Scan for the cell matching the given text and deliver its [x, y] coordinate at center. 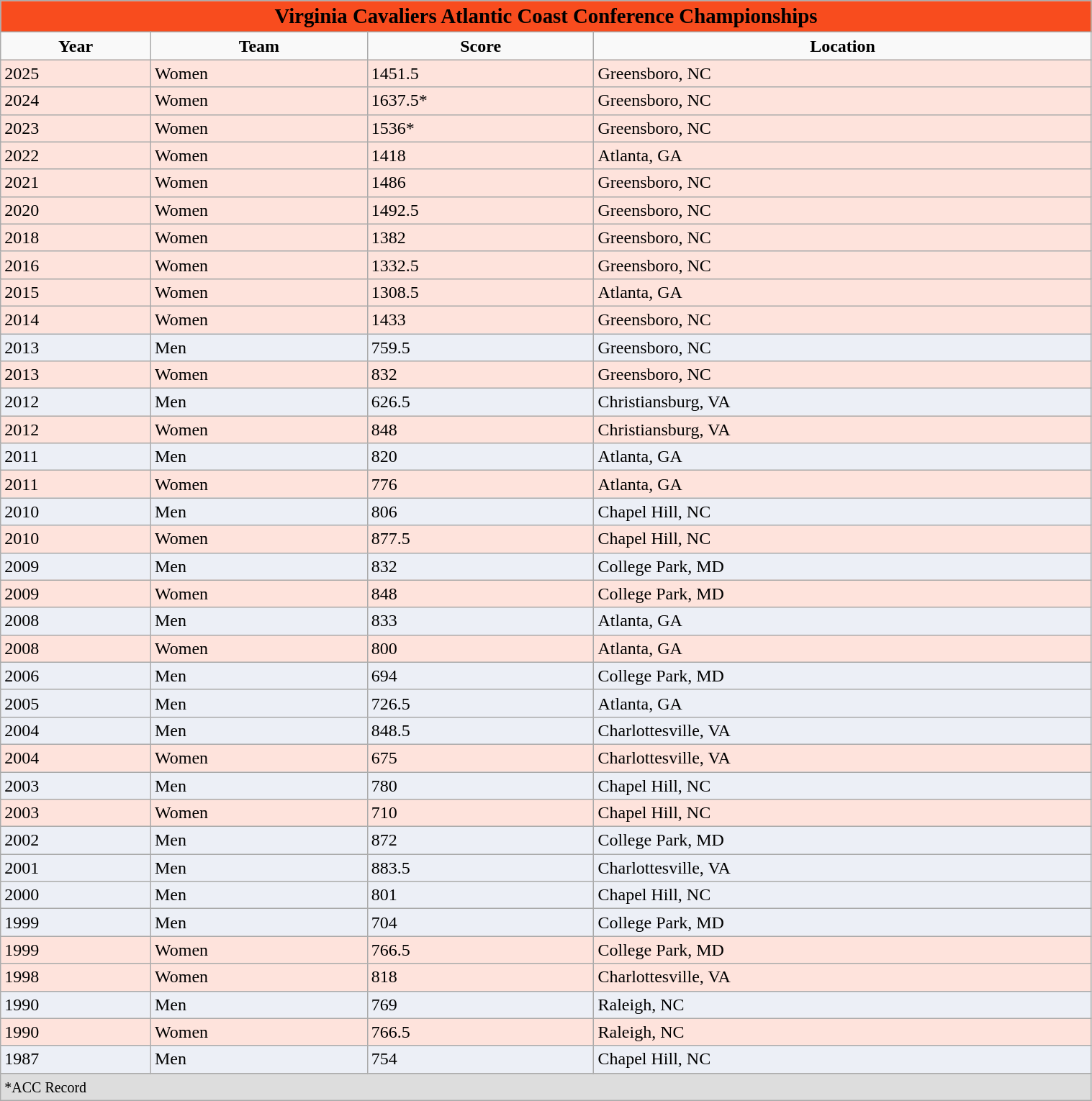
1382 [481, 237]
754 [481, 1059]
1987 [76, 1059]
Virginia Cavaliers Atlantic Coast Conference Championships [546, 17]
2000 [76, 895]
2023 [76, 128]
Year [76, 46]
776 [481, 484]
2024 [76, 101]
2020 [76, 210]
2006 [76, 676]
1486 [481, 183]
726.5 [481, 703]
883.5 [481, 868]
1998 [76, 977]
780 [481, 785]
848.5 [481, 730]
2001 [76, 868]
2022 [76, 155]
2018 [76, 237]
2016 [76, 265]
801 [481, 895]
2021 [76, 183]
2015 [76, 292]
Location [842, 46]
806 [481, 512]
675 [481, 758]
1637.5* [481, 101]
818 [481, 977]
1492.5 [481, 210]
704 [481, 923]
872 [481, 841]
769 [481, 1005]
Team [259, 46]
1308.5 [481, 292]
1433 [481, 320]
Score [481, 46]
2005 [76, 703]
1332.5 [481, 265]
759.5 [481, 348]
820 [481, 457]
*ACC Record [546, 1087]
2014 [76, 320]
1418 [481, 155]
710 [481, 813]
694 [481, 676]
800 [481, 648]
833 [481, 621]
2025 [76, 73]
626.5 [481, 402]
2002 [76, 841]
1536* [481, 128]
877.5 [481, 539]
1451.5 [481, 73]
